Find where the given text appears and provide that cell's center as [x, y] coordinate. 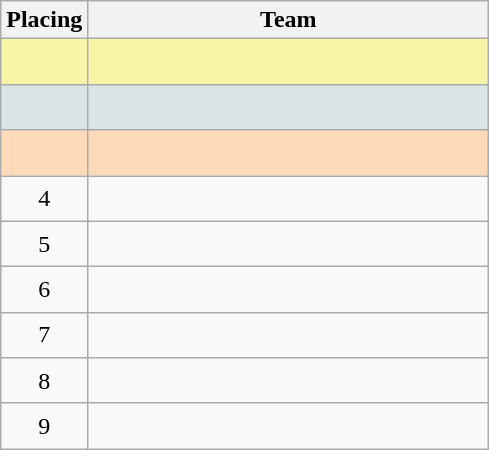
7 [44, 335]
6 [44, 290]
Placing [44, 20]
9 [44, 426]
8 [44, 381]
Team [288, 20]
4 [44, 199]
5 [44, 244]
